Determine the [x, y] coordinate at the center of the cell enclosing the given text.  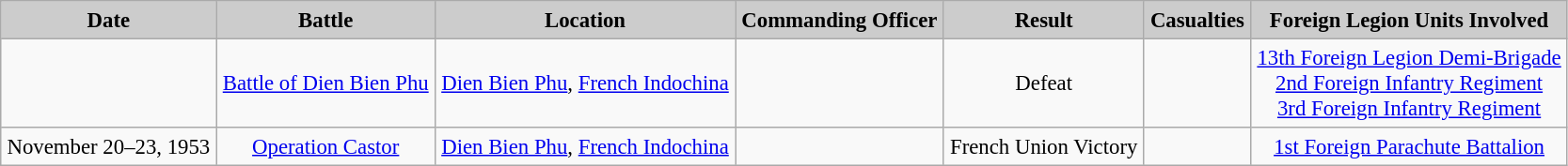
Casualties [1197, 20]
Date [109, 20]
Commanding Officer [840, 20]
Result [1044, 20]
Defeat [1044, 83]
French Union Victory [1044, 146]
November 20–23, 1953 [109, 146]
Battle of Dien Bien Phu [325, 83]
13th Foreign Legion Demi-Brigade 2nd Foreign Infantry Regiment3rd Foreign Infantry Regiment [1409, 83]
Operation Castor [325, 146]
Battle [325, 20]
1st Foreign Parachute Battalion [1409, 146]
Location [585, 20]
Foreign Legion Units Involved [1409, 20]
